Find where the given text appears and provide that cell's center as (x, y) coordinate. 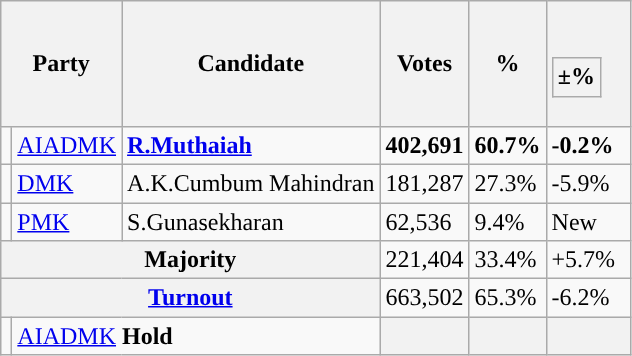
-6.2% (588, 298)
R.Muthaiah (251, 145)
27.3% (508, 183)
A.K.Cumbum Mahindran (251, 183)
S.Gunasekharan (251, 221)
33.4% (508, 260)
+5.7% (588, 260)
-0.2% (588, 145)
AIADMK (67, 145)
AIADMK Hold (196, 336)
PMK (67, 221)
181,287 (424, 183)
DMK (67, 183)
62,536 (424, 221)
Majority (190, 260)
-5.9% (588, 183)
Votes (424, 64)
Turnout (190, 298)
60.7% (508, 145)
65.3% (508, 298)
663,502 (424, 298)
Party (62, 64)
Candidate (251, 64)
% (508, 64)
221,404 (424, 260)
New (588, 221)
402,691 (424, 145)
9.4% (508, 221)
